Detect which cell encompasses the target text, then output its [X, Y] center coordinate. 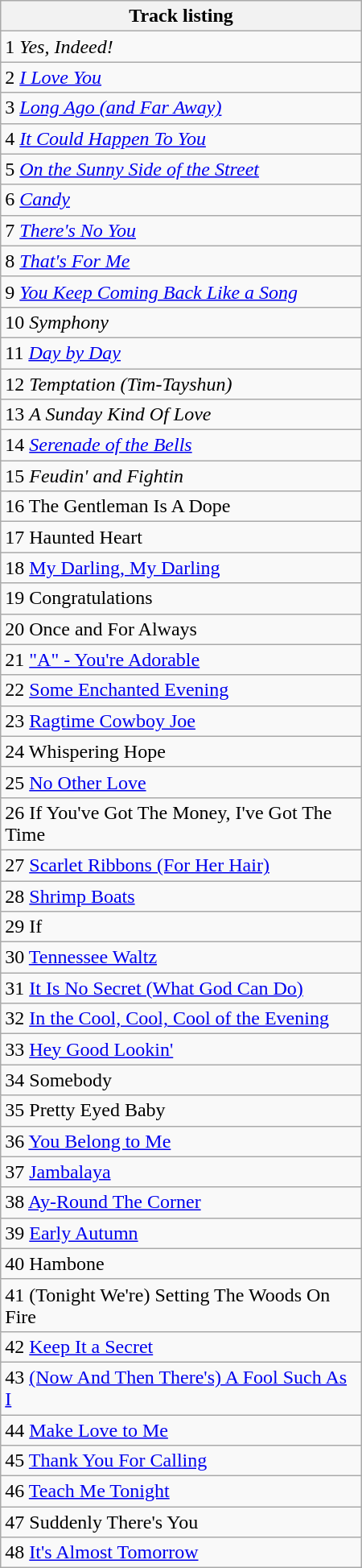
28 Shrimp Boats [181, 896]
24 Whispering Hope [181, 751]
23 Ragtime Cowboy Joe [181, 721]
32 In the Cool, Cool, Cool of the Evening [181, 1019]
6 Candy [181, 200]
35 Pretty Eyed Baby [181, 1111]
30 Tennessee Waltz [181, 958]
5 On the Sunny Side of the Street [181, 169]
21 "A" - You're Adorable [181, 660]
11 Day by Day [181, 353]
7 There's No You [181, 230]
42 Keep It a Secret [181, 1347]
44 Make Love to Me [181, 1429]
14 Serenade of the Bells [181, 445]
8 That's For Me [181, 261]
37 Jambalaya [181, 1172]
9 You Keep Coming Back Like a Song [181, 292]
10 Symphony [181, 322]
40 Hambone [181, 1264]
4 It Could Happen To You [181, 139]
Track listing [181, 16]
12 Temptation (Tim-Tayshun) [181, 384]
19 Congratulations [181, 598]
43 (Now And Then There's) A Fool Such As I [181, 1388]
29 If [181, 927]
47 Suddenly There's You [181, 1522]
46 Teach Me Tonight [181, 1491]
33 Hey Good Lookin' [181, 1049]
20 Once and For Always [181, 629]
17 Haunted Heart [181, 537]
13 A Sunday Kind Of Love [181, 415]
26 If You've Got The Money, I've Got The Time [181, 823]
27 Scarlet Ribbons (For Her Hair) [181, 865]
15 Feudin' and Fightin [181, 476]
18 My Darling, My Darling [181, 568]
25 No Other Love [181, 782]
1 Yes, Indeed! [181, 47]
22 Some Enchanted Evening [181, 690]
39 Early Autumn [181, 1233]
31 It Is No Secret (What God Can Do) [181, 988]
34 Somebody [181, 1080]
2 I Love You [181, 77]
41 (Tonight We're) Setting The Woods On Fire [181, 1305]
3 Long Ago (and Far Away) [181, 108]
48 It's Almost Tomorrow [181, 1553]
36 You Belong to Me [181, 1141]
16 The Gentleman Is A Dope [181, 507]
45 Thank You For Calling [181, 1461]
38 Ay-Round The Corner [181, 1202]
